For the text-containing cell, return its midpoint in (x, y) coordinate format. 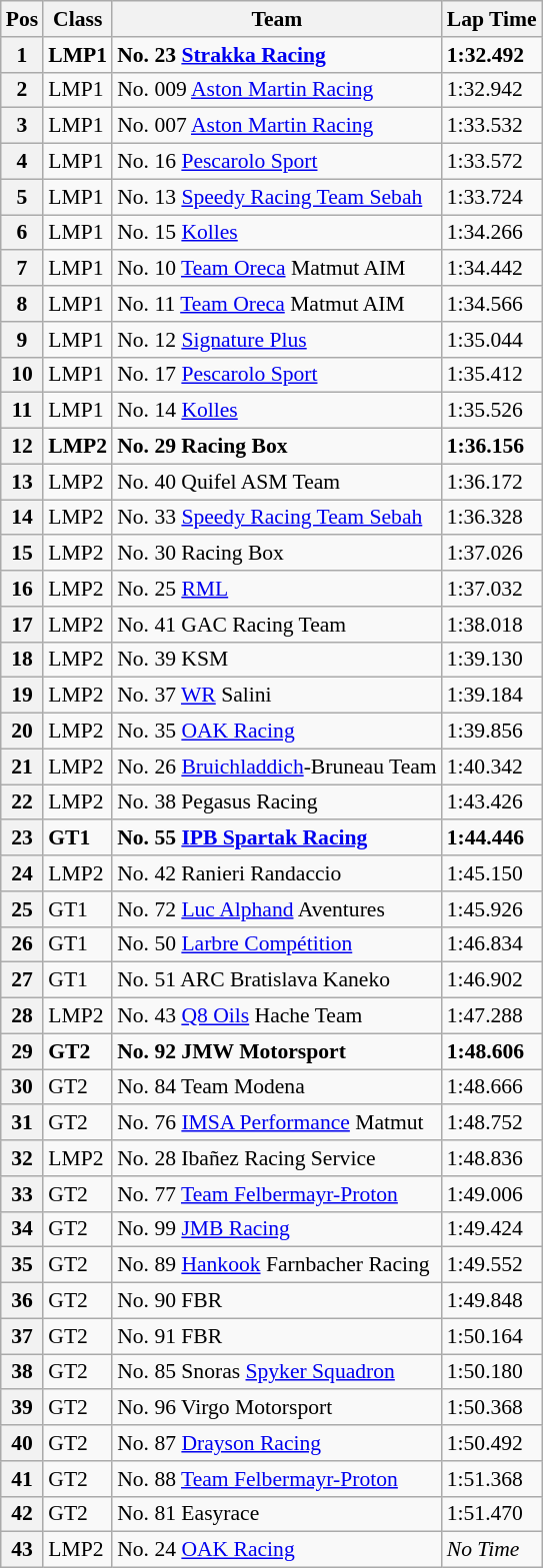
No. 25 RML (277, 589)
18 (22, 660)
Pos (22, 19)
19 (22, 696)
No. 14 Kolles (277, 411)
16 (22, 589)
No Time (492, 1550)
No. 39 KSM (277, 660)
1:39.130 (492, 660)
27 (22, 980)
1:47.288 (492, 1016)
1:50.368 (492, 1408)
1:45.150 (492, 873)
No. 29 Racing Box (277, 447)
1:33.572 (492, 162)
No. 24 OAK Racing (277, 1550)
3 (22, 126)
No. 16 Pescarolo Sport (277, 162)
No. 72 Luc Alphand Aventures (277, 909)
1:43.426 (492, 802)
1 (22, 55)
35 (22, 1265)
1:44.446 (492, 838)
No. 99 JMB Racing (277, 1229)
1:37.026 (492, 554)
1:32.942 (492, 90)
20 (22, 732)
No. 51 ARC Bratislava Kaneko (277, 980)
1:49.006 (492, 1194)
17 (22, 625)
9 (22, 340)
No. 90 FBR (277, 1301)
2 (22, 90)
11 (22, 411)
1:48.666 (492, 1087)
1:50.180 (492, 1372)
1:36.328 (492, 518)
1:34.566 (492, 304)
32 (22, 1158)
4 (22, 162)
14 (22, 518)
No. 88 Team Felbermayr-Proton (277, 1479)
No. 96 Virgo Motorsport (277, 1408)
Class (78, 19)
30 (22, 1087)
No. 85 Snoras Spyker Squadron (277, 1372)
28 (22, 1016)
1:38.018 (492, 625)
No. 38 Pegasus Racing (277, 802)
No. 50 Larbre Compétition (277, 944)
No. 13 Speedy Racing Team Sebah (277, 197)
1:36.156 (492, 447)
No. 76 IMSA Performance Matmut (277, 1123)
5 (22, 197)
42 (22, 1514)
No. 55 IPB Spartak Racing (277, 838)
1:35.044 (492, 340)
No. 28 Ibañez Racing Service (277, 1158)
36 (22, 1301)
1:48.606 (492, 1051)
No. 35 OAK Racing (277, 732)
1:34.266 (492, 233)
No. 26 Bruichladdich-Bruneau Team (277, 767)
No. 007 Aston Martin Racing (277, 126)
33 (22, 1194)
1:36.172 (492, 482)
No. 15 Kolles (277, 233)
No. 43 Q8 Oils Hache Team (277, 1016)
No. 23 Strakka Racing (277, 55)
22 (22, 802)
No. 42 Ranieri Randaccio (277, 873)
34 (22, 1229)
38 (22, 1372)
1:33.532 (492, 126)
No. 87 Drayson Racing (277, 1443)
No. 10 Team Oreca Matmut AIM (277, 269)
40 (22, 1443)
13 (22, 482)
1:49.848 (492, 1301)
43 (22, 1550)
No. 41 GAC Racing Team (277, 625)
1:45.926 (492, 909)
23 (22, 838)
10 (22, 375)
No. 33 Speedy Racing Team Sebah (277, 518)
37 (22, 1336)
No. 92 JMW Motorsport (277, 1051)
1:33.724 (492, 197)
29 (22, 1051)
41 (22, 1479)
31 (22, 1123)
6 (22, 233)
25 (22, 909)
1:39.184 (492, 696)
7 (22, 269)
No. 81 Easyrace (277, 1514)
Team (277, 19)
No. 89 Hankook Farnbacher Racing (277, 1265)
No. 40 Quifel ASM Team (277, 482)
No. 37 WR Salini (277, 696)
24 (22, 873)
1:34.442 (492, 269)
1:37.032 (492, 589)
1:48.836 (492, 1158)
1:46.834 (492, 944)
1:32.492 (492, 55)
1:50.492 (492, 1443)
1:49.552 (492, 1265)
1:39.856 (492, 732)
No. 17 Pescarolo Sport (277, 375)
15 (22, 554)
No. 009 Aston Martin Racing (277, 90)
Lap Time (492, 19)
No. 30 Racing Box (277, 554)
12 (22, 447)
1:49.424 (492, 1229)
1:50.164 (492, 1336)
8 (22, 304)
1:46.902 (492, 980)
1:35.412 (492, 375)
No. 77 Team Felbermayr-Proton (277, 1194)
No. 11 Team Oreca Matmut AIM (277, 304)
39 (22, 1408)
No. 91 FBR (277, 1336)
1:48.752 (492, 1123)
21 (22, 767)
1:35.526 (492, 411)
1:51.470 (492, 1514)
26 (22, 944)
1:51.368 (492, 1479)
1:40.342 (492, 767)
No. 84 Team Modena (277, 1087)
No. 12 Signature Plus (277, 340)
